Output the [X, Y] coordinate of the center of the cell containing the given text.  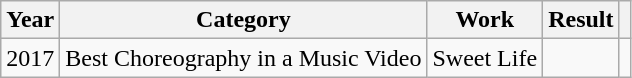
Best Choreography in a Music Video [244, 58]
Category [244, 20]
Result [581, 20]
Work [485, 20]
2017 [30, 58]
Year [30, 20]
Sweet Life [485, 58]
